Extract the (X, Y) coordinate from the center of the cell holding the provided text.  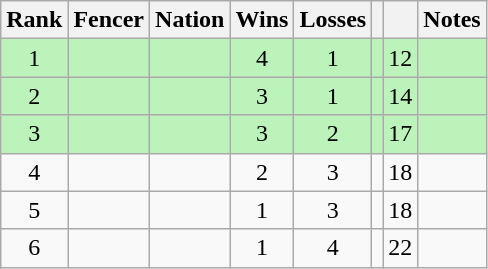
Losses (333, 20)
Rank (34, 20)
Wins (262, 20)
Nation (190, 20)
17 (400, 134)
12 (400, 58)
5 (34, 210)
22 (400, 248)
Fencer (109, 20)
Notes (452, 20)
6 (34, 248)
14 (400, 96)
